Detect which cell encompasses the target text, then output its (X, Y) center coordinate. 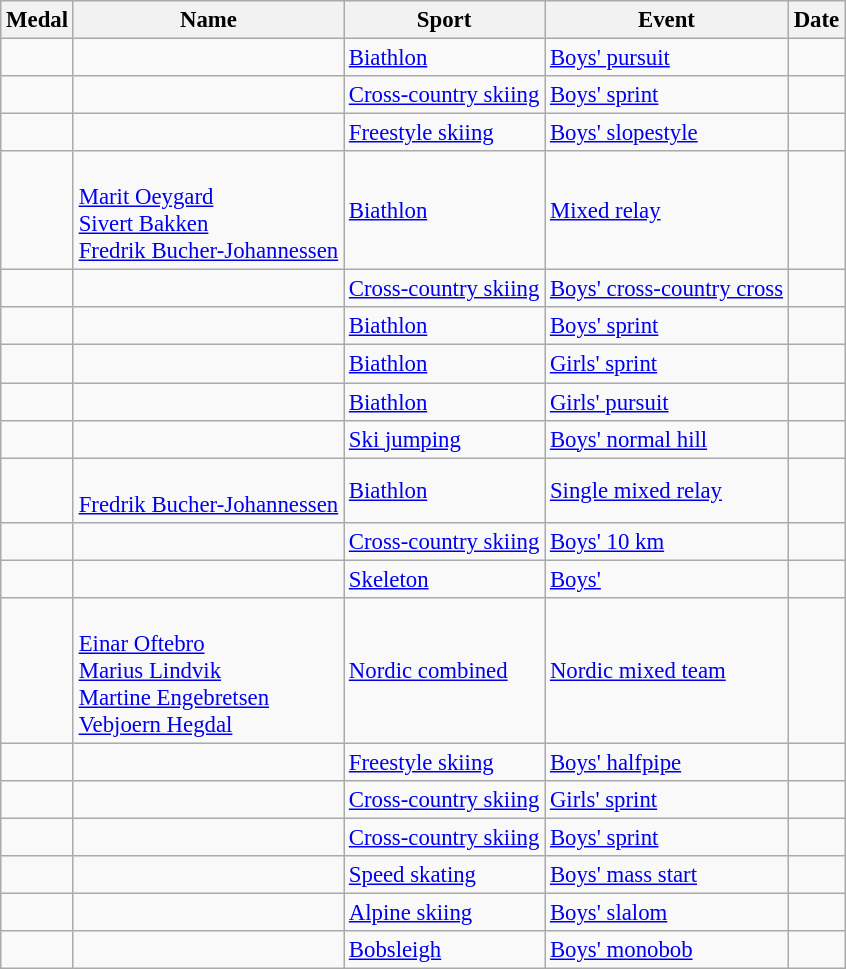
Single mixed relay (667, 490)
Girls' pursuit (667, 402)
Boys' halfpipe (667, 762)
Name (208, 20)
Boys' monobob (667, 950)
Marit OeygardSivert BakkenFredrik Bucher-Johannessen (208, 210)
Boys' mass start (667, 875)
Sport (444, 20)
Nordic mixed team (667, 671)
Date (816, 20)
Boys' 10 km (667, 541)
Boys' normal hill (667, 439)
Boys' (667, 579)
Einar OftebroMarius LindvikMartine EngebretsenVebjoern Hegdal (208, 671)
Medal (38, 20)
Boys' slalom (667, 913)
Alpine skiing (444, 913)
Nordic combined (444, 671)
Boys' slopestyle (667, 133)
Mixed relay (667, 210)
Speed skating (444, 875)
Boys' cross-country cross (667, 289)
Skeleton (444, 579)
Bobsleigh (444, 950)
Event (667, 20)
Fredrik Bucher-Johannessen (208, 490)
Boys' pursuit (667, 58)
Ski jumping (444, 439)
